Scan for the cell matching the given text and deliver its [X, Y] coordinate at center. 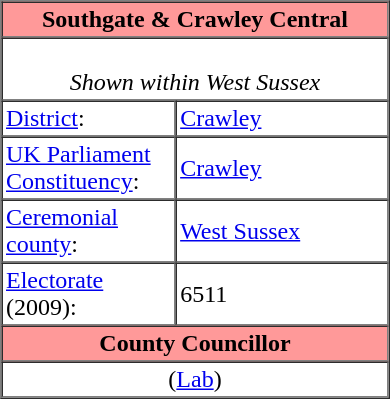
West Sussex [282, 232]
Electorate (2009): [89, 294]
Ceremonial county: [89, 232]
District: [89, 118]
Southgate & Crawley Central [196, 20]
(Lab) [196, 380]
UK Parliament Constituency: [89, 168]
6511 [282, 294]
County Councillor [196, 344]
Shown within West Sussex [196, 70]
